Output the [X, Y] coordinate of the center of the cell containing the given text.  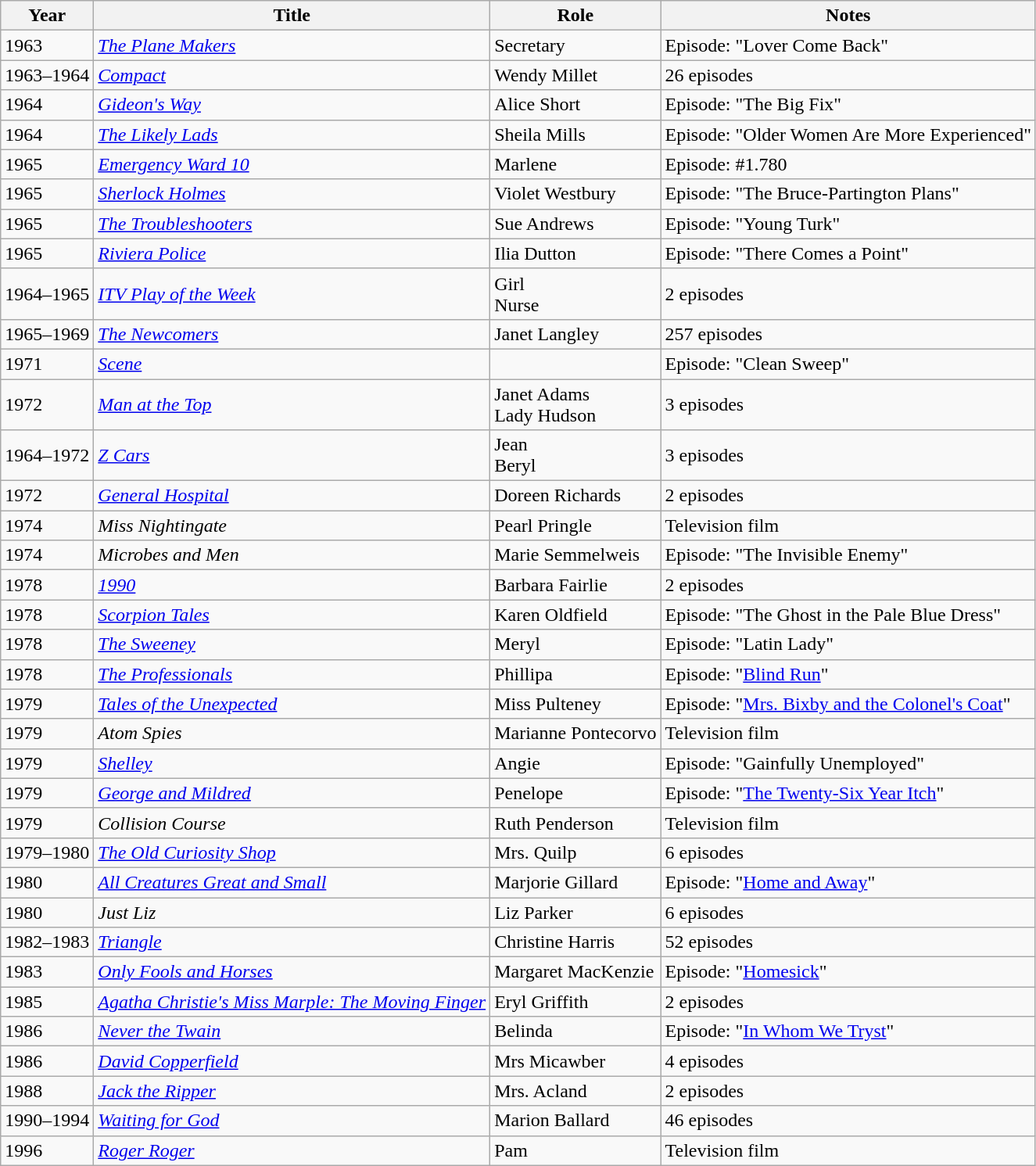
Episode: "The Ghost in the Pale Blue Dress" [848, 615]
Liz Parker [575, 913]
Never the Twain [292, 1031]
Episode: "In Whom We Tryst" [848, 1031]
The Newcomers [292, 334]
Episode: "Latin Lady" [848, 644]
46 episodes [848, 1121]
Christine Harris [575, 942]
4 episodes [848, 1061]
Episode: "The Twenty-Six Year Itch" [848, 793]
Sue Andrews [575, 224]
Scorpion Tales [292, 615]
Miss Nightingate [292, 526]
Jack the Ripper [292, 1091]
Karen Oldfield [575, 615]
Atom Spies [292, 734]
Belinda [575, 1031]
Pearl Pringle [575, 526]
Ilia Dutton [575, 253]
Compact [292, 75]
Sheila Mills [575, 135]
Man at the Top [292, 404]
1988 [47, 1091]
Scene [292, 364]
Marlene [575, 164]
The Old Curiosity Shop [292, 852]
Episode: "Blind Run" [848, 674]
Secretary [575, 45]
Episode: #1.780 [848, 164]
Episode: "Clean Sweep" [848, 364]
Episode: "Home and Away" [848, 882]
Episode: "There Comes a Point" [848, 253]
The Troubleshooters [292, 224]
1990 [292, 585]
Janet AdamsLady Hudson [575, 404]
All Creatures Great and Small [292, 882]
Year [47, 16]
Riviera Police [292, 253]
Pam [575, 1150]
Collision Course [292, 823]
Episode: "The Bruce-Partington Plans" [848, 194]
Penelope [575, 793]
Doreen Richards [575, 496]
Violet Westbury [575, 194]
Sherlock Holmes [292, 194]
Gideon's Way [292, 105]
Triangle [292, 942]
The Professionals [292, 674]
Eryl Griffith [575, 1002]
Episode: "The Invisible Enemy" [848, 555]
Meryl [575, 644]
Wendy Millet [575, 75]
ITV Play of the Week [292, 294]
Phillipa [575, 674]
Mrs. Acland [575, 1091]
1996 [47, 1150]
Tales of the Unexpected [292, 704]
1985 [47, 1002]
JeanBeryl [575, 455]
Agatha Christie's Miss Marple: The Moving Finger [292, 1002]
David Copperfield [292, 1061]
Miss Pulteney [575, 704]
Alice Short [575, 105]
1971 [47, 364]
Janet Langley [575, 334]
Shelley [292, 763]
1963 [47, 45]
257 episodes [848, 334]
Only Fools and Horses [292, 972]
26 episodes [848, 75]
Barbara Fairlie [575, 585]
The Sweeney [292, 644]
The Plane Makers [292, 45]
1979–1980 [47, 852]
52 episodes [848, 942]
Episode: "Older Women Are More Experienced" [848, 135]
1964–1972 [47, 455]
Episode: "The Big Fix" [848, 105]
Episode: "Gainfully Unemployed" [848, 763]
1982–1983 [47, 942]
Mrs Micawber [575, 1061]
Marianne Pontecorvo [575, 734]
GirlNurse [575, 294]
Roger Roger [292, 1150]
1965–1969 [47, 334]
Margaret MacKenzie [575, 972]
Mrs. Quilp [575, 852]
Episode: "Homesick" [848, 972]
Episode: "Lover Come Back" [848, 45]
The Likely Lads [292, 135]
Z Cars [292, 455]
Ruth Penderson [575, 823]
Emergency Ward 10 [292, 164]
Waiting for God [292, 1121]
Microbes and Men [292, 555]
Marie Semmelweis [575, 555]
Just Liz [292, 913]
Notes [848, 16]
Marion Ballard [575, 1121]
Episode: "Mrs. Bixby and the Colonel's Coat" [848, 704]
Angie [575, 763]
General Hospital [292, 496]
1963–1964 [47, 75]
Marjorie Gillard [575, 882]
1990–1994 [47, 1121]
Title [292, 16]
Episode: "Young Turk" [848, 224]
Role [575, 16]
George and Mildred [292, 793]
1964–1965 [47, 294]
1983 [47, 972]
